Output the [x, y] coordinate of the center of the cell containing the given text.  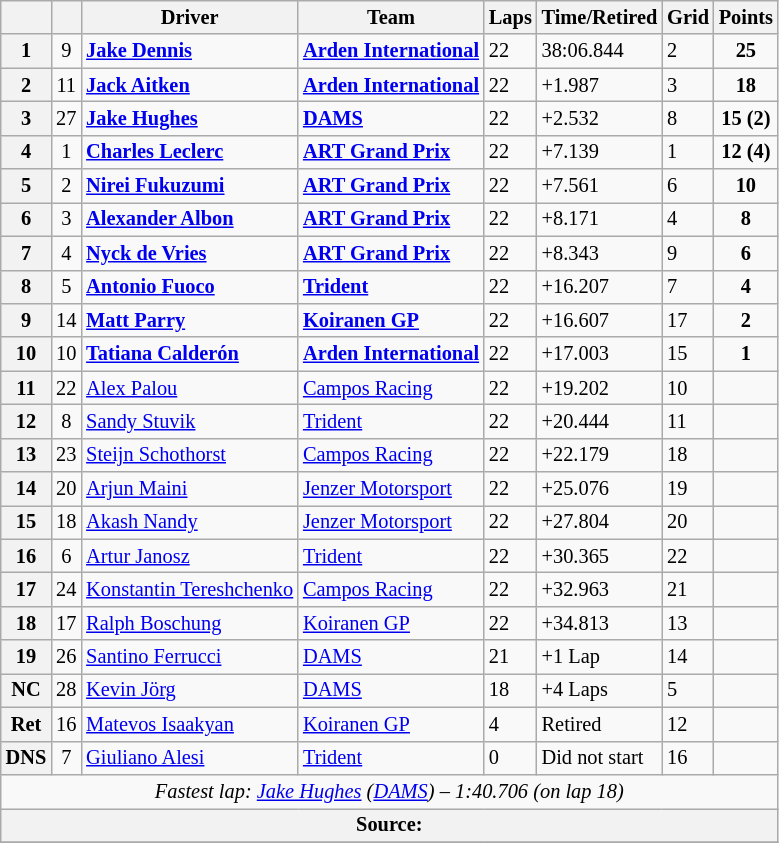
+1.987 [600, 85]
Points [746, 17]
25 [746, 51]
+34.813 [600, 623]
Santino Ferrucci [190, 657]
Retired [600, 724]
+7.561 [600, 186]
23 [66, 455]
Jake Dennis [190, 51]
24 [66, 589]
Antonio Fuoco [190, 287]
Arjun Maini [190, 489]
+7.139 [600, 152]
0 [510, 758]
+16.607 [600, 320]
Laps [510, 17]
+4 Laps [600, 690]
+2.532 [600, 118]
26 [66, 657]
Ralph Boschung [190, 623]
+27.804 [600, 522]
+8.343 [600, 253]
Tatiana Calderón [190, 354]
Fastest lap: Jake Hughes (DAMS) – 1:40.706 (on lap 18) [390, 791]
+22.179 [600, 455]
+25.076 [600, 489]
Source: [390, 825]
Nyck de Vries [190, 253]
+17.003 [600, 354]
Artur Janosz [190, 556]
Ret [26, 724]
Sandy Stuvik [190, 421]
+19.202 [600, 388]
Nirei Fukuzumi [190, 186]
Time/Retired [600, 17]
28 [66, 690]
38:06.844 [600, 51]
Konstantin Tereshchenko [190, 589]
+32.963 [600, 589]
12 (4) [746, 152]
Did not start [600, 758]
Charles Leclerc [190, 152]
Grid [688, 17]
15 (2) [746, 118]
Alexander Albon [190, 219]
Matevos Isaakyan [190, 724]
Jake Hughes [190, 118]
+16.207 [600, 287]
+20.444 [600, 421]
Matt Parry [190, 320]
27 [66, 118]
Steijn Schothorst [190, 455]
Jack Aitken [190, 85]
Alex Palou [190, 388]
Akash Nandy [190, 522]
Team [391, 17]
+30.365 [600, 556]
+8.171 [600, 219]
NC [26, 690]
+1 Lap [600, 657]
Driver [190, 17]
Giuliano Alesi [190, 758]
Kevin Jörg [190, 690]
DNS [26, 758]
